From the cell containing the given text, extract its center point as [x, y] coordinate. 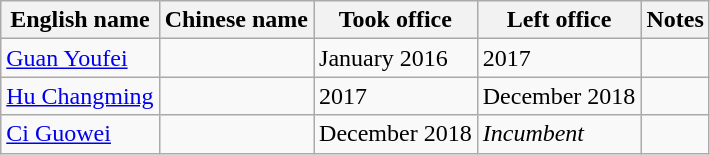
Chinese name [236, 20]
January 2016 [396, 58]
Hu Changming [80, 96]
Incumbent [559, 134]
Left office [559, 20]
Notes [675, 20]
Guan Youfei [80, 58]
Ci Guowei [80, 134]
Took office [396, 20]
English name [80, 20]
